Output the [X, Y] coordinate of the center of the cell containing the given text.  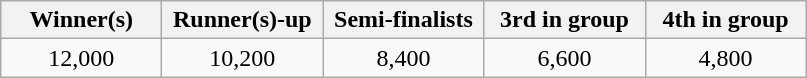
Winner(s) [82, 20]
10,200 [242, 58]
8,400 [404, 58]
6,600 [564, 58]
4th in group [726, 20]
12,000 [82, 58]
Runner(s)-up [242, 20]
3rd in group [564, 20]
Semi-finalists [404, 20]
4,800 [726, 58]
